Extract the (x, y) coordinate from the center of the cell holding the provided text.  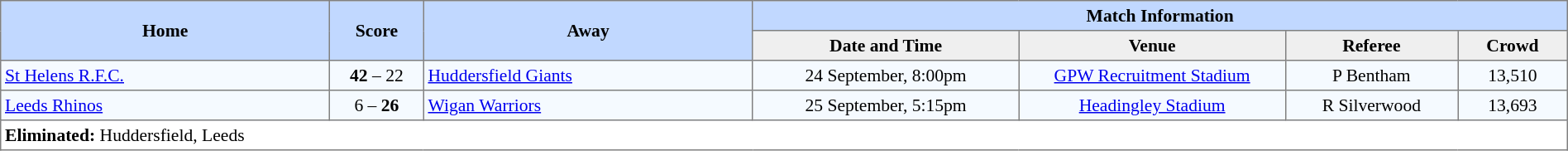
Away (588, 31)
R Silverwood (1371, 105)
Leeds Rhinos (165, 105)
St Helens R.F.C. (165, 75)
GPW Recruitment Stadium (1152, 75)
Huddersfield Giants (588, 75)
Venue (1152, 46)
Home (165, 31)
Score (377, 31)
Match Information (1159, 16)
25 September, 5:15pm (886, 105)
42 – 22 (377, 75)
Crowd (1513, 46)
24 September, 8:00pm (886, 75)
6 – 26 (377, 105)
Referee (1371, 46)
Wigan Warriors (588, 105)
13,693 (1513, 105)
P Bentham (1371, 75)
Date and Time (886, 46)
Eliminated: Huddersfield, Leeds (784, 135)
13,510 (1513, 75)
Headingley Stadium (1152, 105)
